Identify which cell holds the provided text, then report its [X, Y] central coordinate. 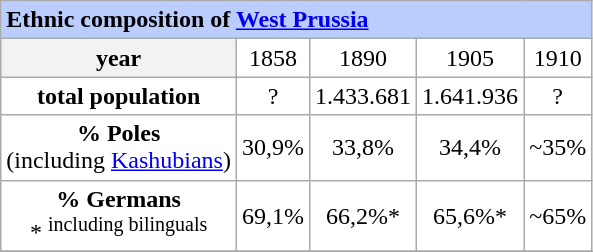
65,6%* [470, 216]
1858 [272, 58]
33,8% [362, 148]
year [119, 58]
1.433.681 [362, 96]
% Germans * including bilinguals [119, 216]
66,2%* [362, 216]
~35% [558, 148]
69,1% [272, 216]
34,4% [470, 148]
% Poles (including Kashubians) [119, 148]
1.641.936 [470, 96]
Ethnic composition of West Prussia [296, 20]
1905 [470, 58]
1890 [362, 58]
1910 [558, 58]
total population [119, 96]
~65% [558, 216]
30,9% [272, 148]
